Extract the (x, y) coordinate from the center of the cell holding the provided text.  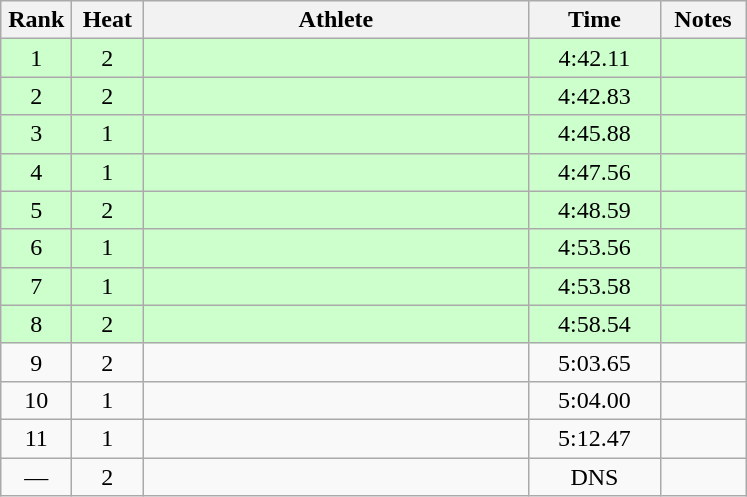
4:58.54 (594, 324)
4:53.56 (594, 248)
4:42.83 (594, 96)
4:53.58 (594, 286)
Heat (108, 20)
5 (36, 210)
Time (594, 20)
4:48.59 (594, 210)
11 (36, 438)
9 (36, 362)
4:42.11 (594, 58)
8 (36, 324)
DNS (594, 477)
4:47.56 (594, 172)
7 (36, 286)
Rank (36, 20)
Athlete (336, 20)
5:12.47 (594, 438)
5:04.00 (594, 400)
Notes (703, 20)
3 (36, 134)
4 (36, 172)
5:03.65 (594, 362)
6 (36, 248)
10 (36, 400)
— (36, 477)
4:45.88 (594, 134)
